Extract the (x, y) coordinate from the center of the cell holding the provided text.  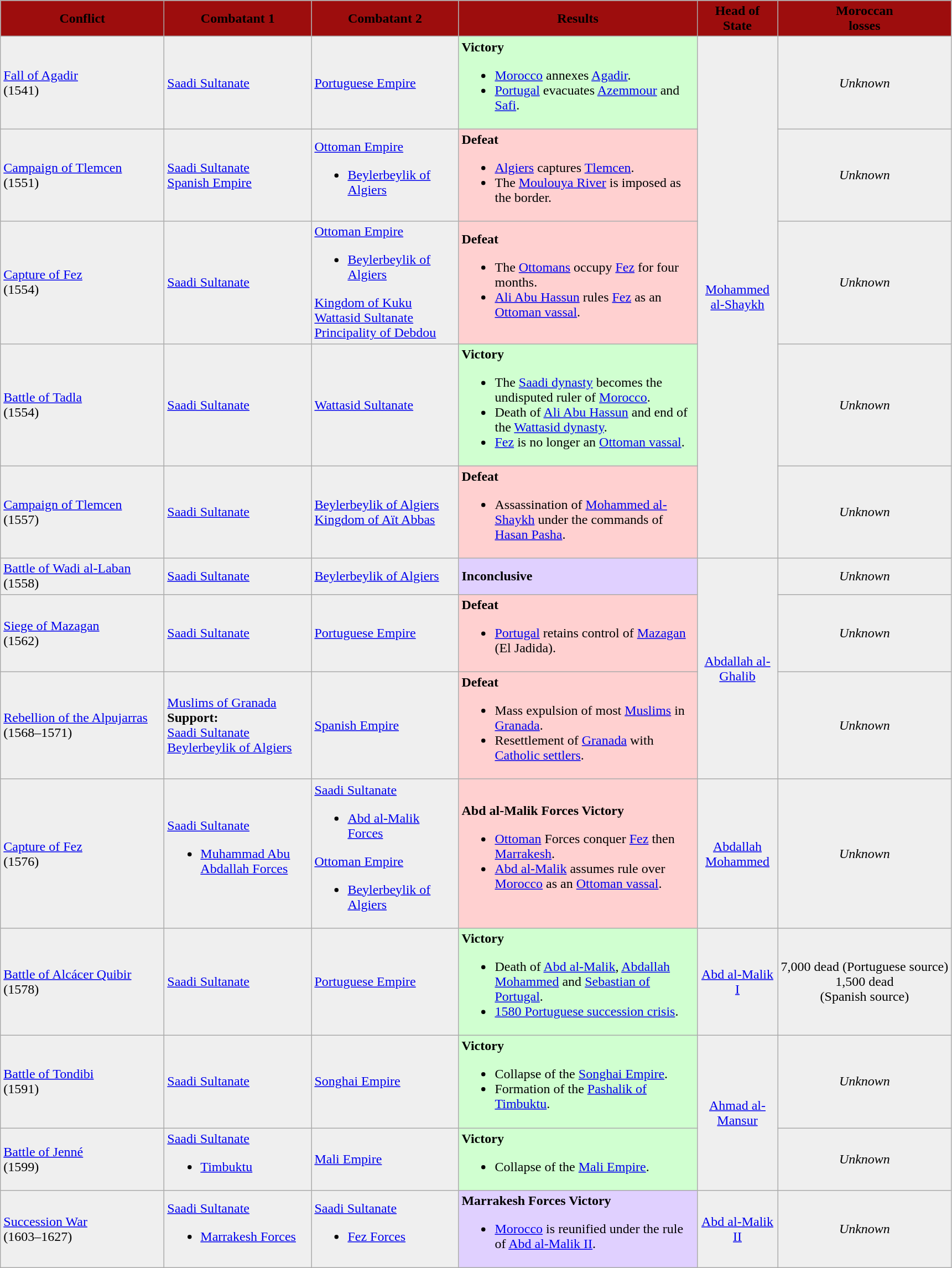
VictoryDeath of Abd al-Malik, Abdallah Mohammed and Sebastian of Portugal.1580 Portuguese succession crisis. (578, 981)
VictoryCollapse of the Songhai Empire.Formation of the Pashalik of Timbuktu. (578, 1081)
Songhai Empire (385, 1081)
Battle of Tadla(1554) (82, 405)
Ottoman Empire Beylerbeylik of Algiers (385, 175)
Succession War(1603–1627) (82, 1229)
Saadi SultanateMarrakesh Forces (238, 1229)
Abdallah Mohammed (737, 853)
Muslims of GranadaSupport:Saadi Sultanate Beylerbeylik of Algiers (238, 725)
Ottoman Empire Beylerbeylik of AlgiersKingdom of KukuWattasid SultanatePrincipality of Debdou (385, 282)
Spanish Empire (385, 725)
VictoryCollapse of the Mali Empire. (578, 1158)
Conflict (82, 19)
Campaign of Tlemcen(1557) (82, 512)
Saadi SultanateMuhammad Abu Abdallah Forces (238, 853)
Battle of Wadi al-Laban(1558) (82, 576)
Results (578, 19)
Moroccanlosses (865, 19)
Saadi SultanateAbd al-Malik Forces Ottoman Empire Beylerbeylik of Algiers (385, 853)
Campaign of Tlemcen(1551) (82, 175)
Abd al-Malik Forces VictoryOttoman Forces conquer Fez then Marrakesh.Abd al-Malik assumes rule over Morocco as an Ottoman vassal. (578, 853)
Capture of Fez(1554) (82, 282)
Combatant 1 (238, 19)
Battle of Tondibi(1591) (82, 1081)
Wattasid Sultanate (385, 405)
Saadi SultanateTimbuktu (238, 1158)
Siege of Mazagan(1562) (82, 633)
Rebellion of the Alpujarras(1568–1571) (82, 725)
Ahmad al-Mansur (737, 1113)
Combatant 2 (385, 19)
Saadi SultanateFez Forces (385, 1229)
Abd al-Malik I (737, 981)
DefeatAlgiers captures Tlemcen.The Moulouya River is imposed as the border. (578, 175)
Head of State (737, 19)
Capture of Fez(1576) (82, 853)
Battle of Jenné(1599) (82, 1158)
Beylerbeylik of AlgiersKingdom of Aït Abbas (385, 512)
Mohammed al-Shaykh (737, 298)
DefeatMass expulsion of most Muslims in Granada.Resettlement of Granada with Catholic settlers. (578, 725)
VictoryMorocco annexes Agadir.Portugal evacuates Azemmour and Safi. (578, 83)
Saadi Sultanate Spanish Empire (238, 175)
Abd al-Malik II (737, 1229)
DefeatThe Ottomans occupy Fez for four months.Ali Abu Hassun rules Fez as an Ottoman vassal. (578, 282)
Fall of Agadir(1541) (82, 83)
Abdallah al-Ghalib (737, 668)
7,000 dead (Portuguese source)1,500 dead(Spanish source) (865, 981)
Mali Empire (385, 1158)
DefeatPortugal retains control of Mazagan (El Jadida). (578, 633)
DefeatAssassination of Mohammed al-Shaykh under the commands of Hasan Pasha. (578, 512)
Beylerbeylik of Algiers (385, 576)
Inconclusive (578, 576)
Marrakesh Forces VictoryMorocco is reunified under the rule of Abd al-Malik II. (578, 1229)
Battle of Alcácer Quibir(1578) (82, 981)
